For the text-containing cell, return its midpoint in [X, Y] coordinate format. 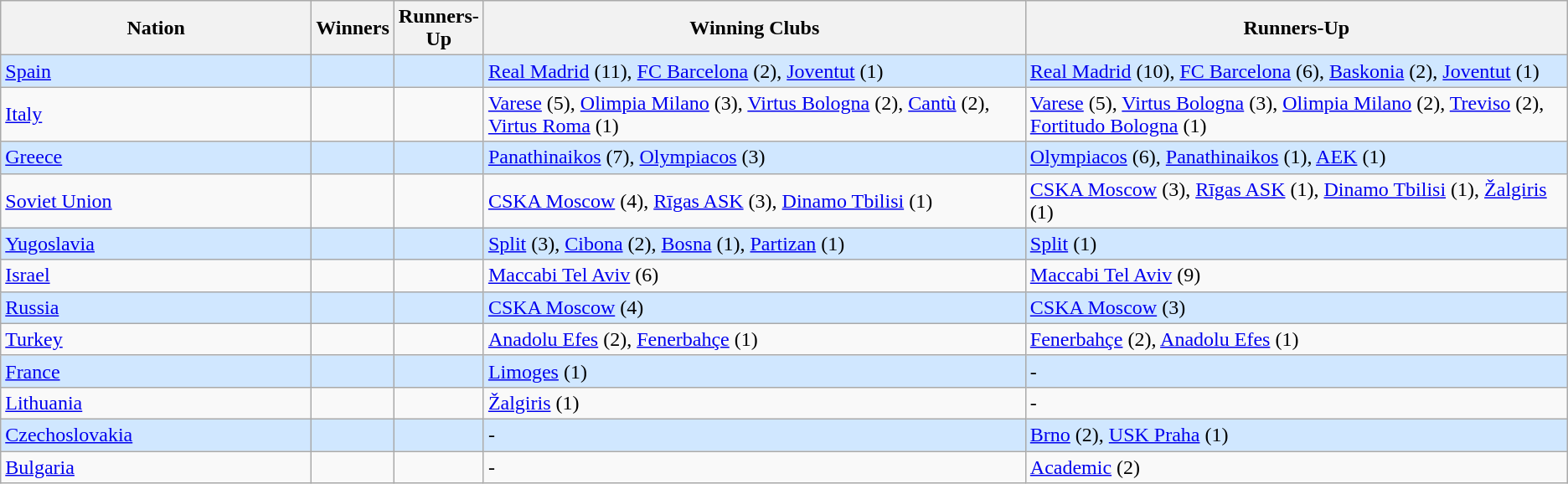
Real Madrid (10), FC Barcelona (6), Baskonia (2), Joventut (1) [1297, 71]
Split (3), Cibona (2), Bosna (1), Partizan (1) [754, 244]
CSKA Moscow (4) [754, 307]
Varese (5), Virtus Bologna (3), Olimpia Milano (2), Treviso (2), Fortitudo Bologna (1) [1297, 114]
Maccabi Tel Aviv (6) [754, 275]
Brno (2), USK Praha (1) [1297, 435]
Russia [156, 307]
Yugoslavia [156, 244]
CSKA Moscow (4), Rīgas ASK (3), Dinamo Tbilisi (1) [754, 201]
CSKA Moscow (3) [1297, 307]
Varese (5), Olimpia Milano (3), Virtus Bologna (2), Cantù (2), Virtus Roma (1) [754, 114]
Academic (2) [1297, 466]
CSKA Moscow (3), Rīgas ASK (1), Dinamo Tbilisi (1), Žalgiris (1) [1297, 201]
Italy [156, 114]
Winning Clubs [754, 28]
Olympiacos (6), Panathinaikos (1), AEK (1) [1297, 157]
Greece [156, 157]
Soviet Union [156, 201]
Split (1) [1297, 244]
Lithuania [156, 403]
Žalgiris (1) [754, 403]
Fenerbahçe (2), Anadolu Efes (1) [1297, 339]
Nation [156, 28]
Winners [353, 28]
Israel [156, 275]
Bulgaria [156, 466]
Turkey [156, 339]
Maccabi Tel Aviv (9) [1297, 275]
Panathinaikos (7), Olympiacos (3) [754, 157]
Spain [156, 71]
Limoges (1) [754, 371]
France [156, 371]
Real Madrid (11), FC Barcelona (2), Joventut (1) [754, 71]
Anadolu Efes (2), Fenerbahçe (1) [754, 339]
Czechoslovakia [156, 435]
